Determine the [x, y] coordinate at the center of the cell enclosing the given text.  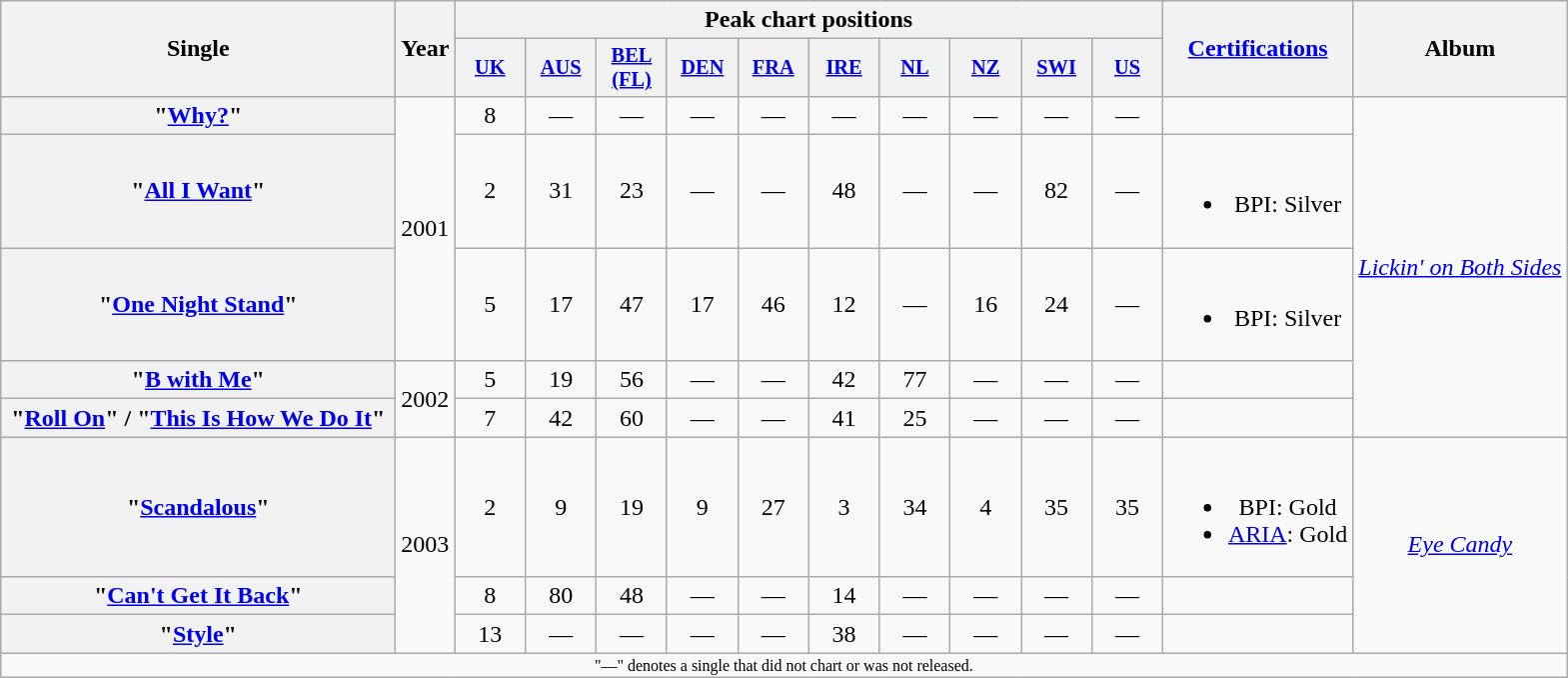
Lickin' on Both Sides [1460, 266]
UK [490, 68]
FRA [774, 68]
34 [915, 507]
25 [915, 418]
47 [632, 304]
41 [843, 418]
SWI [1057, 68]
12 [843, 304]
NL [915, 68]
38 [843, 634]
IRE [843, 68]
46 [774, 304]
60 [632, 418]
"Can't Get It Back" [198, 596]
16 [985, 304]
2001 [426, 228]
"Style" [198, 634]
Year [426, 49]
80 [562, 596]
31 [562, 192]
"Roll On" / "This Is How We Do It" [198, 418]
US [1127, 68]
Single [198, 49]
56 [632, 380]
2002 [426, 399]
7 [490, 418]
Certifications [1257, 49]
"Why?" [198, 115]
"All I Want" [198, 192]
BEL(FL) [632, 68]
82 [1057, 192]
4 [985, 507]
"—" denotes a single that did not chart or was not released. [784, 665]
DEN [702, 68]
3 [843, 507]
Album [1460, 49]
13 [490, 634]
"One Night Stand" [198, 304]
"Scandalous" [198, 507]
24 [1057, 304]
Peak chart positions [809, 20]
2003 [426, 545]
"B with Me" [198, 380]
Eye Candy [1460, 545]
NZ [985, 68]
AUS [562, 68]
23 [632, 192]
14 [843, 596]
BPI: GoldARIA: Gold [1257, 507]
77 [915, 380]
27 [774, 507]
